Search for the cell housing the specified text and yield its [X, Y] center coordinate. 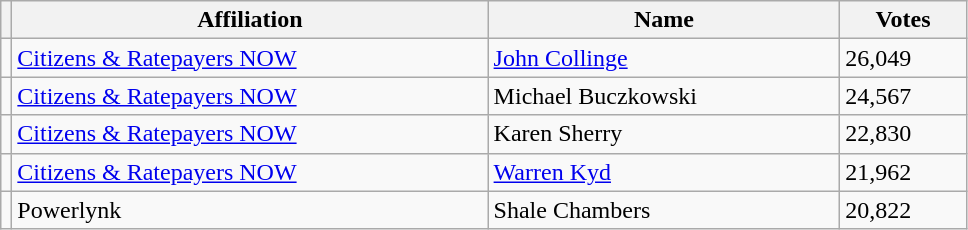
Michael Buczkowski [664, 96]
20,822 [903, 210]
John Collinge [664, 58]
26,049 [903, 58]
Name [664, 20]
21,962 [903, 172]
Shale Chambers [664, 210]
Affiliation [250, 20]
22,830 [903, 134]
Karen Sherry [664, 134]
Warren Kyd [664, 172]
Votes [903, 20]
Powerlynk [250, 210]
24,567 [903, 96]
